Output the (x, y) coordinate of the center of the cell containing the given text.  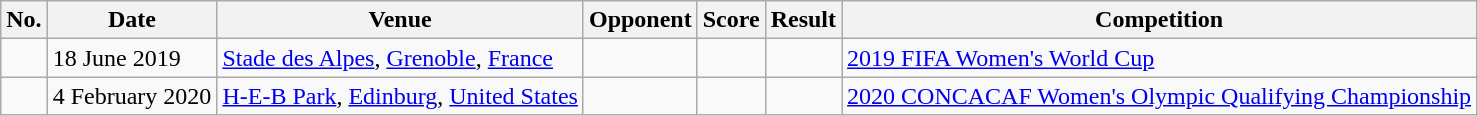
18 June 2019 (132, 58)
2019 FIFA Women's World Cup (1160, 58)
Stade des Alpes, Grenoble, France (400, 58)
Venue (400, 20)
Opponent (640, 20)
2020 CONCACAF Women's Olympic Qualifying Championship (1160, 96)
H-E-B Park, Edinburg, United States (400, 96)
Score (731, 20)
4 February 2020 (132, 96)
Result (803, 20)
Date (132, 20)
Competition (1160, 20)
No. (24, 20)
